Return the (X, Y) coordinate for the center point of the cell that contains the specified text.  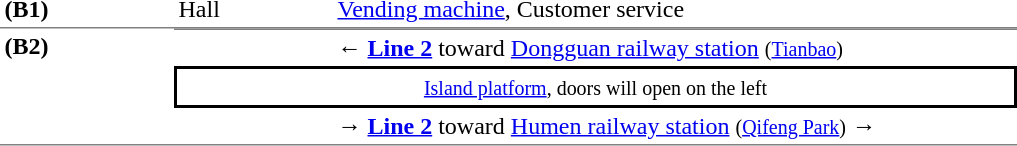
→ Line 2 toward Humen railway station (Qifeng Park) → (675, 127)
Island platform, doors will open on the left (596, 87)
(B2) (87, 86)
← Line 2 toward Dongguan railway station (Tianbao) (675, 47)
